Locate the cell with the specified text and output its [x, y] center coordinate. 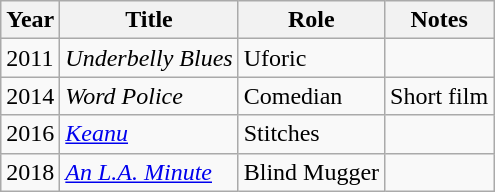
Notes [440, 20]
Year [30, 20]
Word Police [149, 96]
2014 [30, 96]
Keanu [149, 134]
Stitches [311, 134]
2011 [30, 58]
Role [311, 20]
Uforic [311, 58]
Blind Mugger [311, 172]
2018 [30, 172]
Short film [440, 96]
2016 [30, 134]
Comedian [311, 96]
Underbelly Blues [149, 58]
Title [149, 20]
An L.A. Minute [149, 172]
